Identify which cell holds the provided text, then report its (x, y) central coordinate. 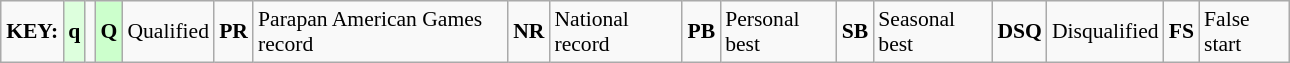
FS (1182, 32)
SB (856, 32)
National record (616, 32)
Personal best (778, 32)
Parapan American Games record (380, 32)
Seasonal best (932, 32)
Disqualified (1106, 32)
Q (108, 32)
DSQ (1020, 32)
PR (234, 32)
False start (1244, 32)
PB (701, 32)
q (74, 32)
Qualified (168, 32)
KEY: (32, 32)
NR (528, 32)
